Provide the (X, Y) coordinate of the cell's center where the given text is located.  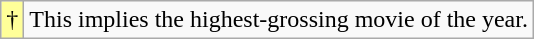
† (12, 20)
This implies the highest-grossing movie of the year. (279, 20)
